Scan for the cell matching the given text and deliver its (x, y) coordinate at center. 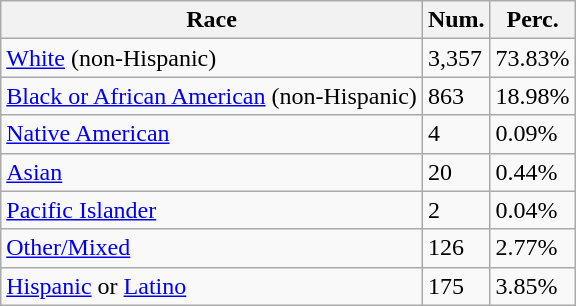
863 (456, 96)
Black or African American (non-Hispanic) (212, 96)
Other/Mixed (212, 248)
0.09% (532, 134)
3,357 (456, 58)
3.85% (532, 286)
White (non-Hispanic) (212, 58)
Num. (456, 20)
73.83% (532, 58)
2 (456, 210)
Pacific Islander (212, 210)
126 (456, 248)
175 (456, 286)
0.04% (532, 210)
Hispanic or Latino (212, 286)
20 (456, 172)
Race (212, 20)
Asian (212, 172)
Native American (212, 134)
2.77% (532, 248)
4 (456, 134)
Perc. (532, 20)
18.98% (532, 96)
0.44% (532, 172)
